From the cell containing the given text, extract its center point as (X, Y) coordinate. 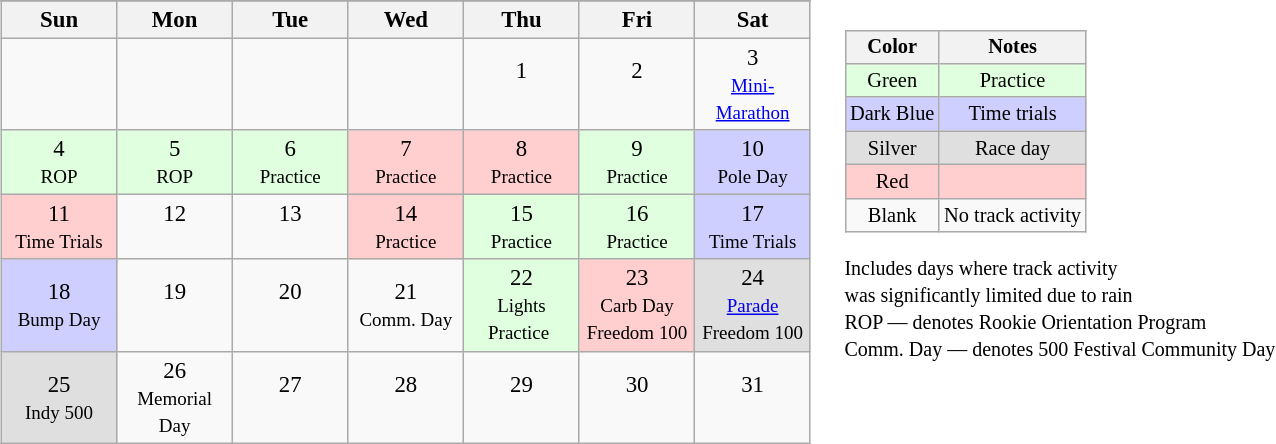
19 (175, 305)
8Practice (522, 162)
Practice (1012, 81)
11Time Trials (59, 228)
Time trials (1012, 114)
Dark Blue (892, 114)
14Practice (406, 228)
24Parade Freedom 100 (753, 305)
4ROP (59, 162)
12 (175, 228)
Silver (892, 148)
25Indy 500 (59, 397)
28 (406, 397)
17Time Trials (753, 228)
31 (753, 397)
7Practice (406, 162)
5ROP (175, 162)
Race day (1012, 148)
27 (290, 397)
30 (637, 397)
Sat (753, 20)
18Bump Day (59, 305)
26Memorial Day (175, 397)
Mon (175, 20)
29 (522, 397)
20 (290, 305)
Red (892, 182)
3Mini-Marathon (753, 85)
2 (637, 85)
15Practice (522, 228)
Sun (59, 20)
Blank (892, 215)
13 (290, 228)
Notes (1012, 47)
9Practice (637, 162)
Tue (290, 20)
Fri (637, 20)
22Lights Practice (522, 305)
1 (522, 85)
Thu (522, 20)
10Pole Day (753, 162)
16Practice (637, 228)
Color (892, 47)
21Comm. Day (406, 305)
No track activity (1012, 215)
Green (892, 81)
6Practice (290, 162)
Wed (406, 20)
23Carb Day Freedom 100 (637, 305)
